Output the [x, y] coordinate of the center of the cell containing the given text.  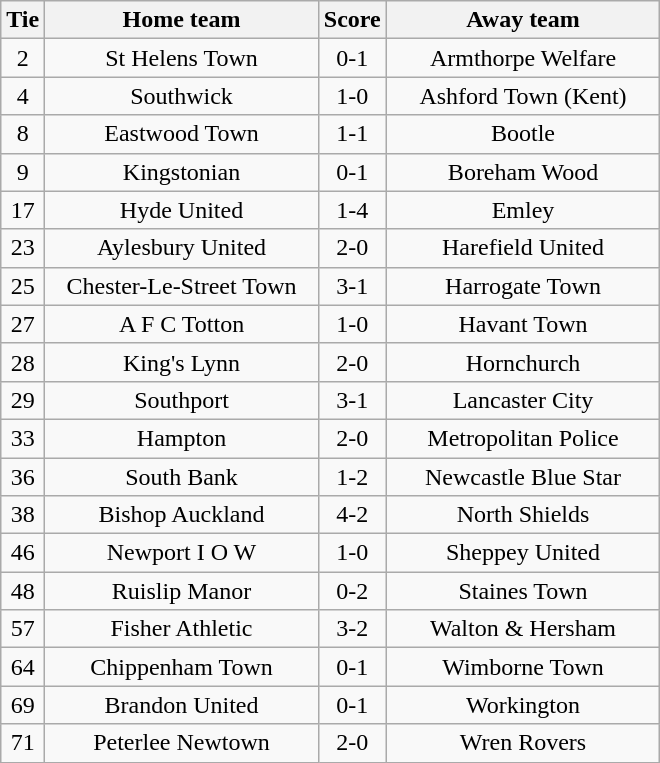
Aylesbury United [182, 248]
Peterlee Newtown [182, 743]
8 [23, 134]
Kingstonian [182, 172]
Havant Town [523, 324]
33 [23, 438]
Staines Town [523, 591]
Bishop Auckland [182, 515]
Harefield United [523, 248]
Chester-Le-Street Town [182, 286]
29 [23, 400]
9 [23, 172]
Brandon United [182, 705]
Tie [23, 20]
1-1 [352, 134]
Eastwood Town [182, 134]
St Helens Town [182, 58]
Bootle [523, 134]
4 [23, 96]
57 [23, 629]
38 [23, 515]
4-2 [352, 515]
28 [23, 362]
Home team [182, 20]
25 [23, 286]
Ashford Town (Kent) [523, 96]
48 [23, 591]
Wimborne Town [523, 667]
Away team [523, 20]
Newport I O W [182, 553]
Score [352, 20]
69 [23, 705]
Lancaster City [523, 400]
Emley [523, 210]
36 [23, 477]
0-2 [352, 591]
Fisher Athletic [182, 629]
Chippenham Town [182, 667]
King's Lynn [182, 362]
Hampton [182, 438]
2 [23, 58]
Workington [523, 705]
Southport [182, 400]
South Bank [182, 477]
Southwick [182, 96]
1-2 [352, 477]
64 [23, 667]
North Shields [523, 515]
23 [23, 248]
Harrogate Town [523, 286]
Boreham Wood [523, 172]
Hornchurch [523, 362]
Sheppey United [523, 553]
Wren Rovers [523, 743]
Ruislip Manor [182, 591]
27 [23, 324]
3-2 [352, 629]
46 [23, 553]
17 [23, 210]
Armthorpe Welfare [523, 58]
1-4 [352, 210]
A F C Totton [182, 324]
Newcastle Blue Star [523, 477]
Hyde United [182, 210]
Walton & Hersham [523, 629]
Metropolitan Police [523, 438]
71 [23, 743]
